Extract the (X, Y) coordinate from the center of the cell holding the provided text.  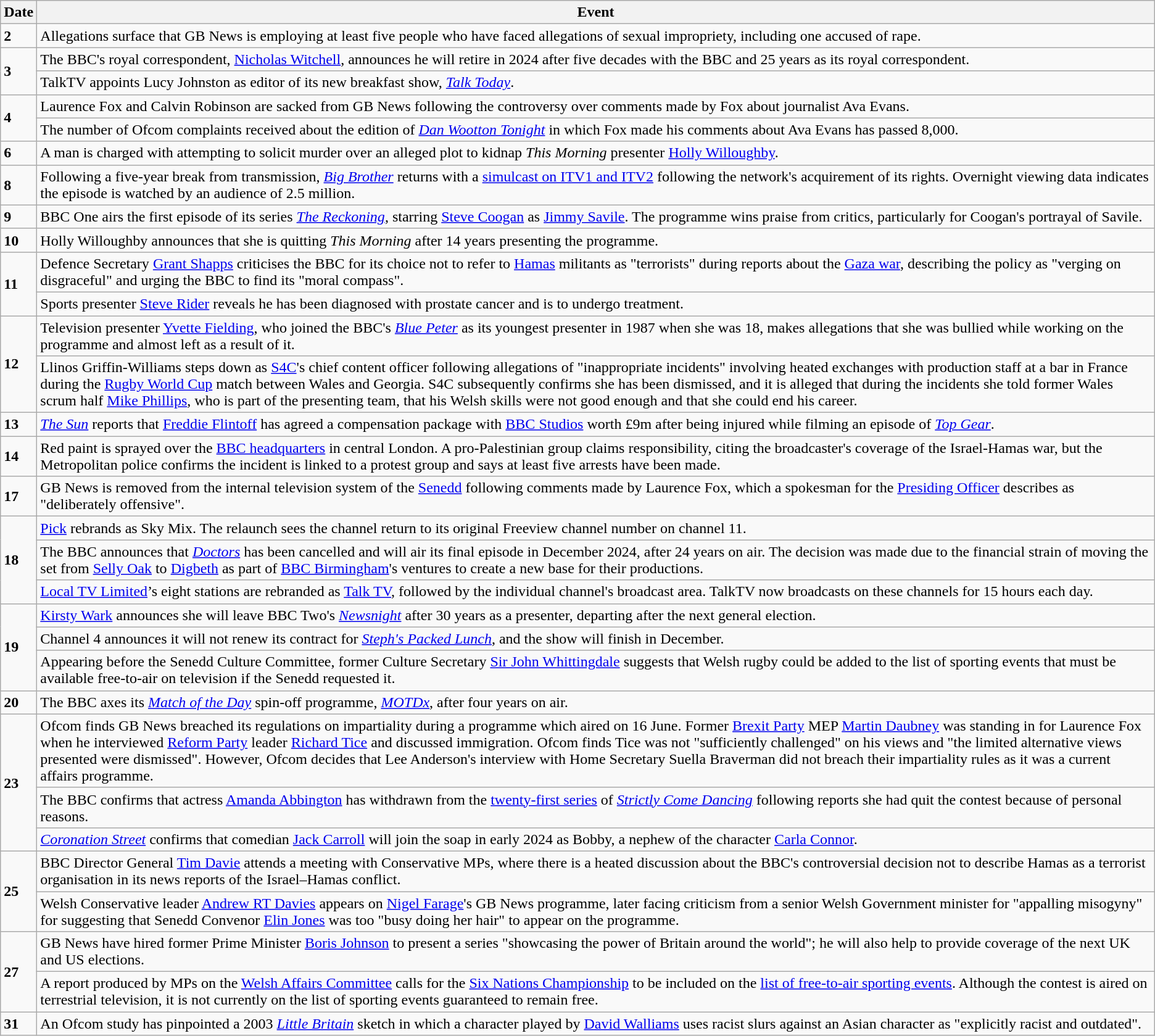
20 (19, 702)
Sports presenter Steve Rider reveals he has been diagnosed with prostate cancer and is to undergo treatment. (596, 304)
9 (19, 217)
Coronation Street confirms that comedian Jack Carroll will join the soap in early 2024 as Bobby, a nephew of the character Carla Connor. (596, 839)
25 (19, 891)
14 (19, 457)
The number of Ofcom complaints received about the edition of Dan Wootton Tonight in which Fox made his comments about Ava Evans has passed 8,000. (596, 130)
TalkTV appoints Lucy Johnston as editor of its new breakfast show, Talk Today. (596, 83)
27 (19, 972)
Holly Willoughby announces that she is quitting This Morning after 14 years presenting the programme. (596, 240)
Kirsty Wark announces she will leave BBC Two's Newsnight after 30 years as a presenter, departing after the next general election. (596, 615)
17 (19, 496)
31 (19, 1024)
Date (19, 12)
19 (19, 647)
8 (19, 185)
Event (596, 12)
A man is charged with attempting to solicit murder over an alleged plot to kidnap This Morning presenter Holly Willoughby. (596, 153)
12 (19, 364)
23 (19, 782)
Channel 4 announces it will not renew its contract for Steph's Packed Lunch, and the show will finish in December. (596, 639)
Allegations surface that GB News is employing at least five people who have faced allegations of sexual impropriety, including one accused of rape. (596, 36)
Laurence Fox and Calvin Robinson are sacked from GB News following the controversy over comments made by Fox about journalist Ava Evans. (596, 106)
Pick rebrands as Sky Mix. The relaunch sees the channel return to its original Freeview channel number on channel 11. (596, 528)
10 (19, 240)
13 (19, 425)
3 (19, 71)
4 (19, 118)
6 (19, 153)
2 (19, 36)
The BBC axes its Match of the Day spin-off programme, MOTDx, after four years on air. (596, 702)
11 (19, 284)
18 (19, 560)
